Provide the (X, Y) coordinate of the cell's center where the given text is located.  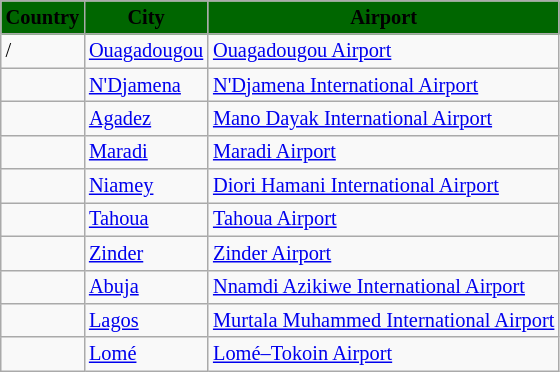
Ouagadougou (146, 51)
N'Djamena International Airport (384, 85)
Murtala Muhammed International Airport (384, 320)
Agadez (146, 118)
Lomé (146, 354)
Zinder (146, 253)
City (146, 17)
Diori Hamani International Airport (384, 186)
/ (42, 51)
Mano Dayak International Airport (384, 118)
Tahoua (146, 219)
Country (42, 17)
Lomé–Tokoin Airport (384, 354)
Maradi Airport (384, 152)
Niamey (146, 186)
Nnamdi Azikiwe International Airport (384, 287)
Airport (384, 17)
Tahoua Airport (384, 219)
Abuja (146, 287)
Lagos (146, 320)
Maradi (146, 152)
N'Djamena (146, 85)
Ouagadougou Airport (384, 51)
Zinder Airport (384, 253)
